Capture the cell that displays the provided text and extract its (x, y) central coordinate. 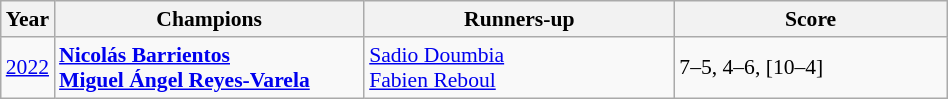
7–5, 4–6, [10–4] (810, 68)
Nicolás Barrientos Miguel Ángel Reyes-Varela (209, 68)
Year (28, 19)
2022 (28, 68)
Champions (209, 19)
Score (810, 19)
Runners-up (519, 19)
Sadio Doumbia Fabien Reboul (519, 68)
